Return [x, y] of the center of cell containing provided text 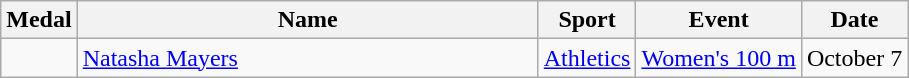
Name [308, 20]
Athletics [587, 58]
Women's 100 m [718, 58]
Sport [587, 20]
Event [718, 20]
Natasha Mayers [308, 58]
October 7 [854, 58]
Date [854, 20]
Medal [39, 20]
